Extract the [x, y] coordinate from the center of the cell holding the provided text.  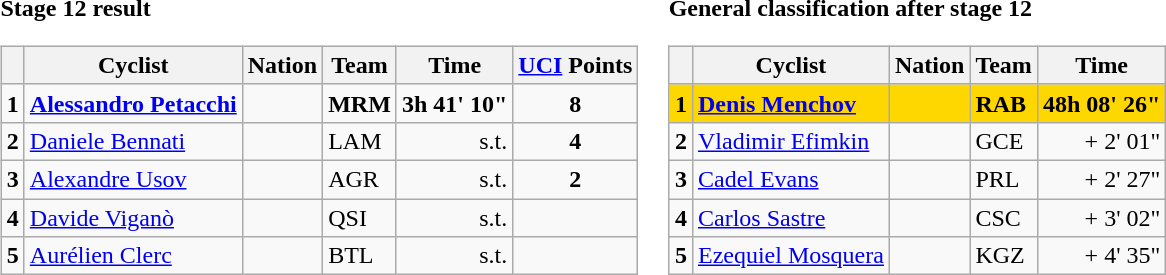
+ 4' 35" [1101, 256]
KGZ [1004, 256]
Ezequiel Mosquera [790, 256]
Alexandre Usov [133, 179]
Daniele Bennati [133, 141]
Vladimir Efimkin [790, 141]
+ 2' 27" [1101, 179]
Carlos Sastre [790, 217]
GCE [1004, 141]
QSI [360, 217]
48h 08' 26" [1101, 103]
8 [576, 103]
Denis Menchov [790, 103]
MRM [360, 103]
+ 3' 02" [1101, 217]
RAB [1004, 103]
AGR [360, 179]
Davide Viganò [133, 217]
3h 41' 10" [454, 103]
LAM [360, 141]
BTL [360, 256]
CSC [1004, 217]
Cadel Evans [790, 179]
Aurélien Clerc [133, 256]
+ 2' 01" [1101, 141]
UCI Points [576, 65]
PRL [1004, 179]
Alessandro Petacchi [133, 103]
